Capture the cell that displays the provided text and extract its (x, y) central coordinate. 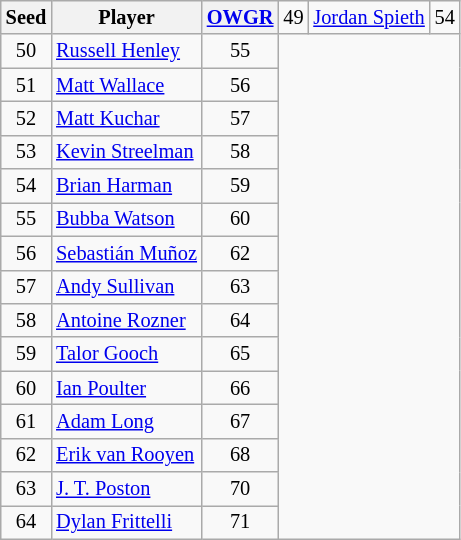
52 (26, 118)
65 (240, 354)
Ian Poulter (126, 388)
Matt Wallace (126, 85)
53 (26, 152)
Bubba Watson (126, 219)
67 (240, 421)
Player (126, 17)
66 (240, 388)
50 (26, 51)
68 (240, 455)
51 (26, 85)
70 (240, 489)
Erik van Rooyen (126, 455)
Sebastián Muñoz (126, 253)
Talor Gooch (126, 354)
Brian Harman (126, 186)
OWGR (240, 17)
Kevin Streelman (126, 152)
61 (26, 421)
Andy Sullivan (126, 287)
Antoine Rozner (126, 320)
49 (293, 17)
71 (240, 522)
Dylan Frittelli (126, 522)
Seed (26, 17)
Russell Henley (126, 51)
Matt Kuchar (126, 118)
J. T. Poston (126, 489)
Adam Long (126, 421)
Jordan Spieth (368, 17)
